Detect which cell encompasses the target text, then output its (x, y) center coordinate. 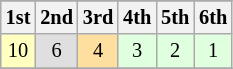
6 (56, 51)
4 (98, 51)
2 (175, 51)
6th (213, 17)
4th (137, 17)
3rd (98, 17)
2nd (56, 17)
5th (175, 17)
3 (137, 51)
10 (18, 51)
1 (213, 51)
1st (18, 17)
